Provide the [X, Y] coordinate of the cell's center where the given text is located.  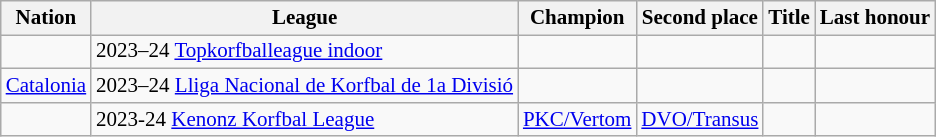
2023–24 Topkorfballeague indoor [304, 52]
Nation [46, 18]
Last honour [875, 18]
2023-24 Kenonz Korfbal League [304, 119]
Title [789, 18]
DVO/Transus [700, 119]
2023–24 Lliga Nacional de Korfbal de 1a Divisió [304, 86]
Second place [700, 18]
Catalonia [46, 86]
League [304, 18]
PKC/Vertom [577, 119]
Champion [577, 18]
